From the cell containing the given text, extract its center point as [x, y] coordinate. 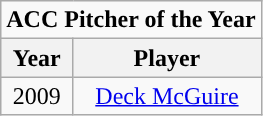
ACC Pitcher of the Year [131, 20]
Player [167, 58]
Deck McGuire [167, 96]
Year [37, 58]
2009 [37, 96]
